Capture the cell that displays the provided text and extract its (x, y) central coordinate. 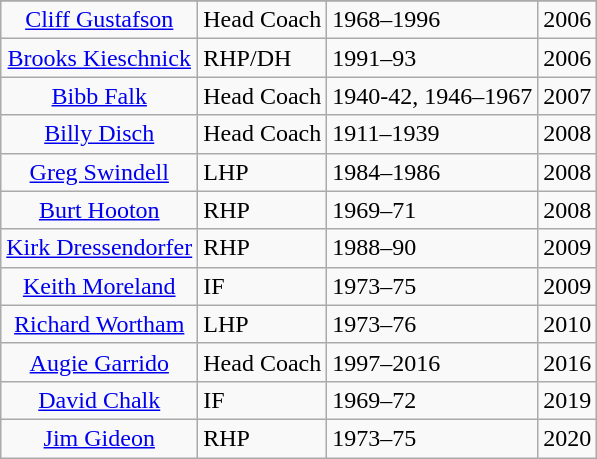
1997–2016 (432, 362)
2020 (568, 438)
David Chalk (100, 400)
Brooks Kieschnick (100, 58)
1940-42, 1946–1967 (432, 96)
2010 (568, 324)
Richard Wortham (100, 324)
1911–1939 (432, 134)
RHP/DH (262, 58)
1988–90 (432, 248)
2016 (568, 362)
Keith Moreland (100, 286)
1984–1986 (432, 172)
1991–93 (432, 58)
Billy Disch (100, 134)
Kirk Dressendorfer (100, 248)
1973–76 (432, 324)
1969–72 (432, 400)
Greg Swindell (100, 172)
2019 (568, 400)
1969–71 (432, 210)
2007 (568, 96)
Jim Gideon (100, 438)
Cliff Gustafson (100, 20)
Bibb Falk (100, 96)
Burt Hooton (100, 210)
Augie Garrido (100, 362)
1968–1996 (432, 20)
